Return (X, Y) of the center of cell containing provided text 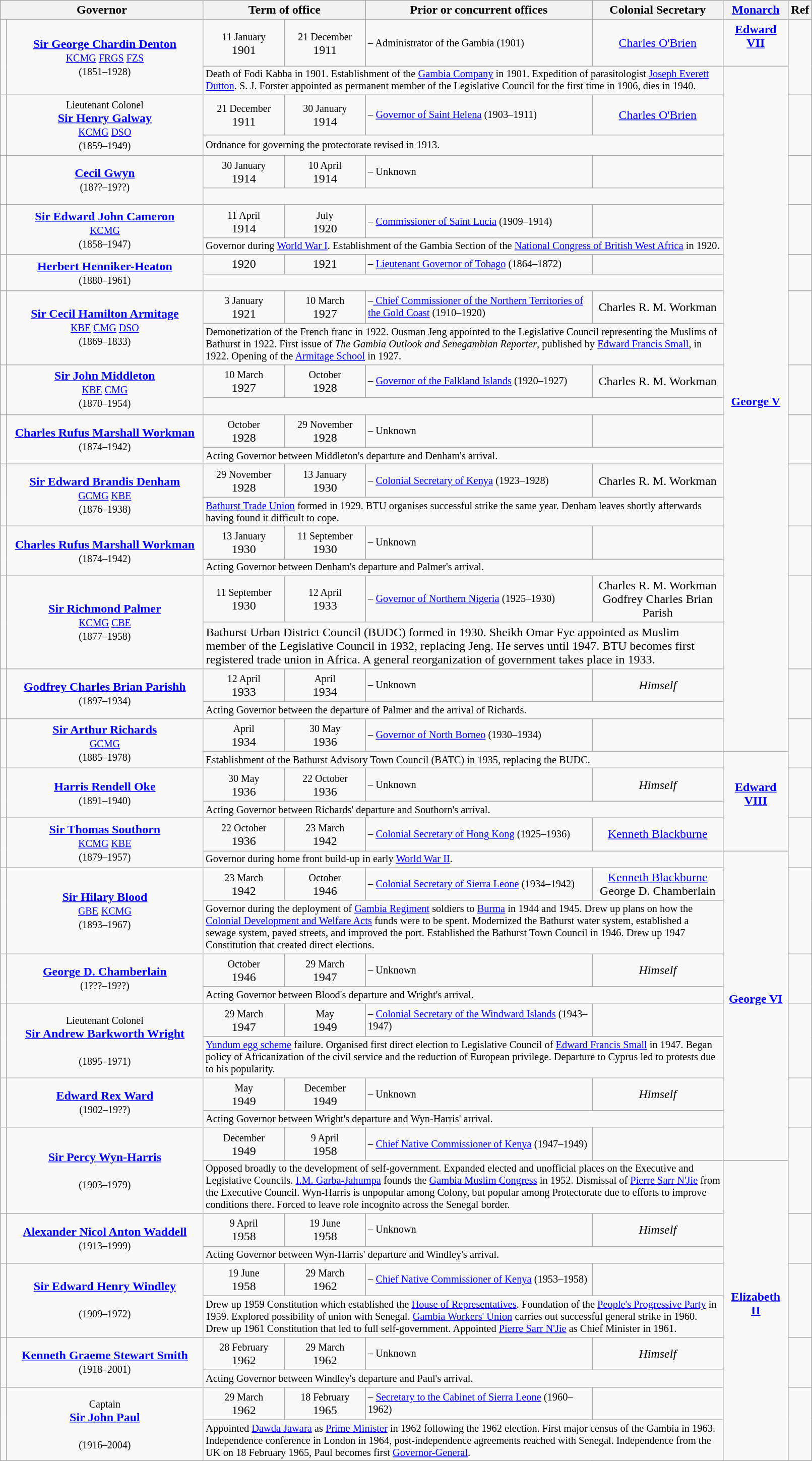
CaptainSir John Paul(1916–2004) (105, 1424)
– Governor of Northern Nigeria (1925–1930) (479, 599)
– Governor of the Falkland Islands (1920–1927) (479, 381)
– Colonial Secretary of Hong Kong (1925–1936) (479, 835)
Sir Arthur RichardsGCMG(1885–1978) (105, 743)
Edward VII (756, 43)
Sir Richmond PalmerKCMG CBE(1877–1958) (105, 622)
Sir Thomas SouthornKCMG KBE(1879–1957) (105, 843)
Ref (800, 10)
Acting Governor between Windley's departure and Paul's arrival. (463, 1378)
Edward VIII (756, 801)
– Chief Native Commissioner of Kenya (1953–1958) (479, 1280)
Kenneth BlackburneGeorge D. Chamberlain (657, 884)
Sir Cecil Hamilton ArmitageKBE CMG DSO(1869–1833) (105, 328)
Kenneth Graeme Stewart Smith(1918–2001) (105, 1362)
Charles R. M. WorkmanGodfrey Charles Brian Parish (657, 599)
10 April1914 (325, 171)
Sir Edward Henry Windley(1909–1972) (105, 1301)
– Commissioner of Saint Lucia (1909–1914) (479, 221)
Sir George Chardin DentonKCMG FRGS FZS(1851–1928) (105, 57)
Acting Governor between Wyn-Harris' departure and Windley's arrival. (463, 1255)
– Colonial Secretary of Kenya (1923–1928) (479, 481)
– Secretary to the Cabinet of Sierra Leone (1960–1962) (479, 1404)
Acting Governor between Wright's departure and Wyn-Harris' arrival. (463, 1119)
– Colonial Secretary of Sierra Leone (1934–1942) (479, 884)
Herbert Henniker-Heaton(1880–1961) (105, 273)
28 February1962 (244, 1353)
11 January1901 (244, 43)
1920 (244, 264)
Ordnance for governing the protectorate revised in 1913. (463, 145)
18 February1965 (325, 1404)
– Chief Commissioner of the Northern Territories of the Gold Coast (1910–1920) (479, 308)
Governor during home front build-up in early World War II. (463, 860)
George V (756, 408)
Lieutenant ColonelSir Henry GalwayKCMG DSO(1859–1949) (105, 125)
– Governor of Saint Helena (1903–1911) (479, 115)
Prior or concurrent offices (479, 10)
– Administrator of the Gambia (1901) (479, 43)
Colonial Secretary (657, 10)
Sir John MiddletonKBE CMG(1870–1954) (105, 389)
Sir Hilary BloodGBE KCMG(1893–1967) (105, 910)
1921 (325, 264)
– Chief Native Commissioner of Kenya (1947–1949) (479, 1143)
Acting Governor between Middleton's departure and Denham's arrival. (463, 456)
Term of office (284, 10)
– Governor of North Borneo (1930–1934) (479, 735)
Alexander Nicol Anton Waddell(1913–1999) (105, 1238)
Edward Rex Ward(1902–19??) (105, 1103)
George VI (756, 1006)
Sir Edward John CameronKCMG(1858–1947) (105, 230)
Sir Edward Brandis DenhamGCMG KBE(1876–1938) (105, 495)
– Colonial Secretary of the Windward Islands (1943–1947) (479, 1020)
Godfrey Charles Brian Parishh(1897–1934) (105, 694)
Monarch (756, 10)
Harris Rendell Oke(1891–1940) (105, 794)
Governor during World War I. Establishment of the Gambia Section of the National Congress of British West Africa in 1920. (463, 246)
– Lieutenant Governor of Tobago (1864–1872) (479, 264)
Establishment of the Bathurst Advisory Town Council (BATC) in 1935, replacing the BUDC. (463, 760)
Lieutenant ColonelSir Andrew Barkworth Wright(1895–1971) (105, 1041)
Acting Governor between Blood's departure and Wright's arrival. (463, 995)
Acting Governor between Richards' departure and Southorn's arrival. (463, 810)
Cecil Gwyn(18??–19??) (105, 180)
Kenneth Blackburne (657, 835)
Sir Percy Wyn-Harris(1903–1979) (105, 1171)
Elizabeth II (756, 1311)
Governor (102, 10)
July1920 (325, 221)
11 April1914 (244, 221)
Acting Governor between the departure of Palmer and the arrival of Richards. (463, 710)
Acting Governor between Denham's departure and Palmer's arrival. (463, 568)
3 January1921 (244, 308)
George D. Chamberlain(1???–19??) (105, 979)
